Find where the given text appears and provide that cell's center as [X, Y] coordinate. 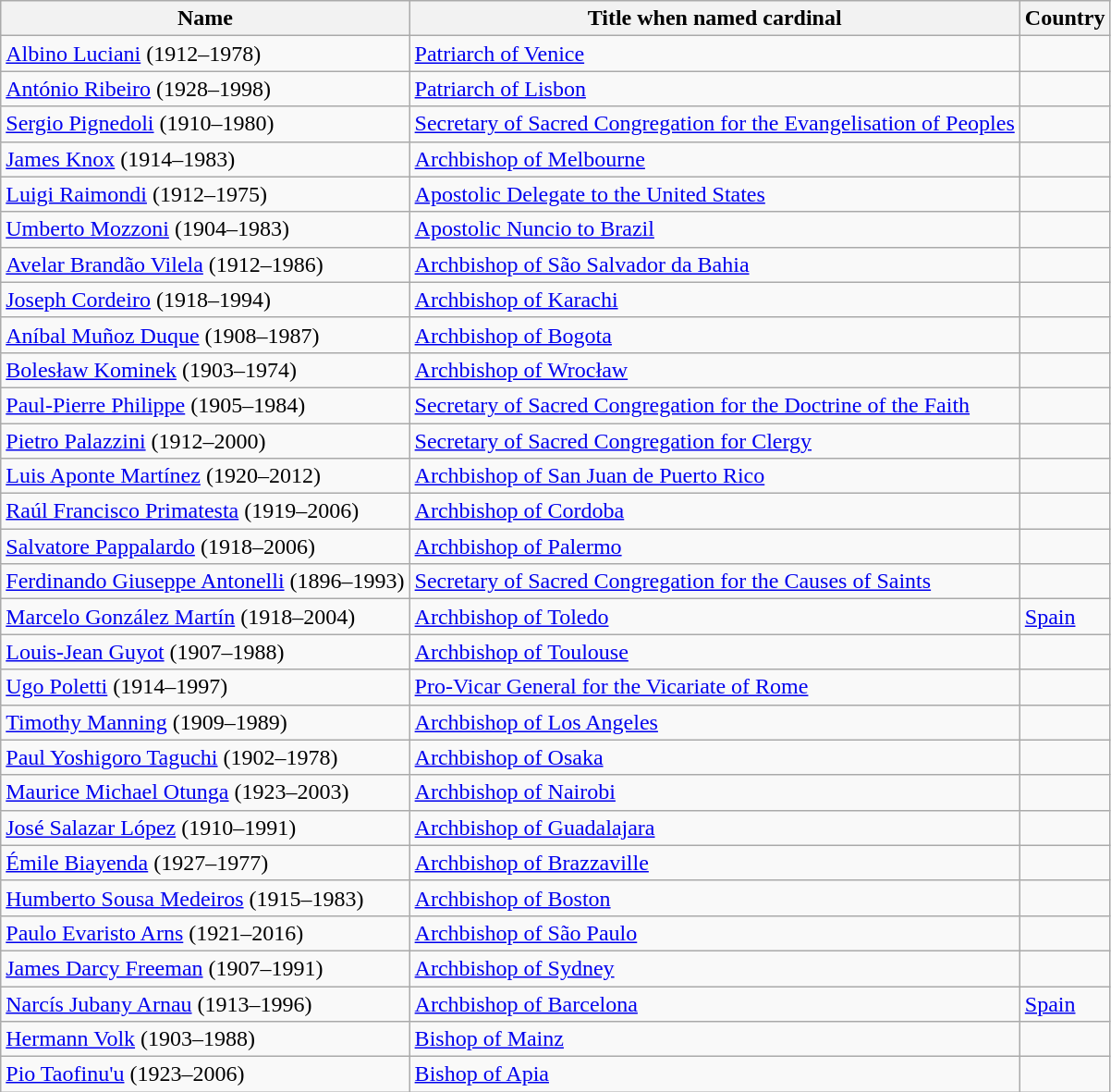
Name [205, 18]
Umberto Mozzoni (1904–1983) [205, 229]
Country [1065, 18]
Pro-Vicar General for the Vicariate of Rome [714, 687]
Paul-Pierre Philippe (1905–1984) [205, 405]
Raúl Francisco Primatesta (1919–2006) [205, 511]
Archbishop of São Paulo [714, 933]
Archbishop of Toulouse [714, 652]
Hermann Volk (1903–1988) [205, 1039]
Louis-Jean Guyot (1907–1988) [205, 652]
Albino Luciani (1912–1978) [205, 54]
Pietro Palazzini (1912–2000) [205, 441]
Archbishop of Sydney [714, 968]
Archbishop of Los Angeles [714, 722]
Maurice Michael Otunga (1923–2003) [205, 792]
Archbishop of San Juan de Puerto Rico [714, 476]
Archbishop of Bogota [714, 335]
Luigi Raimondi (1912–1975) [205, 194]
James Darcy Freeman (1907–1991) [205, 968]
Archbishop of Osaka [714, 757]
Archbishop of Boston [714, 898]
Avelar Brandão Vilela (1912–1986) [205, 264]
Archbishop of Melbourne [714, 159]
Pio Taofinu'u (1923–2006) [205, 1074]
Archbishop of Palermo [714, 546]
Émile Biayenda (1927–1977) [205, 863]
Paulo Evaristo Arns (1921–2016) [205, 933]
Archbishop of Toledo [714, 617]
Archbishop of Brazzaville [714, 863]
Patriarch of Lisbon [714, 89]
Humberto Sousa Medeiros (1915–1983) [205, 898]
Joseph Cordeiro (1918–1994) [205, 300]
Secretary of Sacred Congregation for the Doctrine of the Faith [714, 405]
Patriarch of Venice [714, 54]
Archbishop of Nairobi [714, 792]
Secretary of Sacred Congregation for the Causes of Saints [714, 582]
José Salazar López (1910–1991) [205, 828]
Bishop of Mainz [714, 1039]
Secretary of Sacred Congregation for the Evangelisation of Peoples [714, 124]
Title when named cardinal [714, 18]
Archbishop of Cordoba [714, 511]
Archbishop of Guadalajara [714, 828]
Bolesław Kominek (1903–1974) [205, 370]
Archbishop of Wrocław [714, 370]
Archbishop of São Salvador da Bahia [714, 264]
James Knox (1914–1983) [205, 159]
Salvatore Pappalardo (1918–2006) [205, 546]
Apostolic Nuncio to Brazil [714, 229]
Archbishop of Barcelona [714, 1003]
Luis Aponte Martínez (1920–2012) [205, 476]
Ferdinando Giuseppe Antonelli (1896–1993) [205, 582]
Paul Yoshigoro Taguchi (1902–1978) [205, 757]
Ugo Poletti (1914–1997) [205, 687]
Bishop of Apia [714, 1074]
Apostolic Delegate to the United States [714, 194]
Timothy Manning (1909–1989) [205, 722]
Narcís Jubany Arnau (1913–1996) [205, 1003]
Aníbal Muñoz Duque (1908–1987) [205, 335]
Sergio Pignedoli (1910–1980) [205, 124]
Marcelo González Martín (1918–2004) [205, 617]
António Ribeiro (1928–1998) [205, 89]
Secretary of Sacred Congregation for Clergy [714, 441]
Archbishop of Karachi [714, 300]
